Extract the (X, Y) coordinate from the center of the cell holding the provided text.  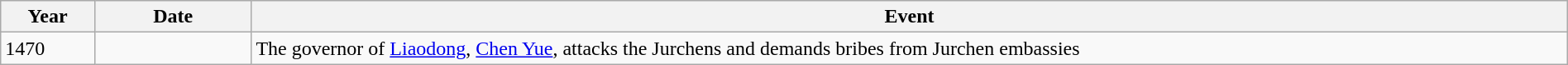
Event (910, 17)
Date (172, 17)
The governor of Liaodong, Chen Yue, attacks the Jurchens and demands bribes from Jurchen embassies (910, 48)
1470 (48, 48)
Year (48, 17)
